Scan for the cell matching the given text and deliver its (x, y) coordinate at center. 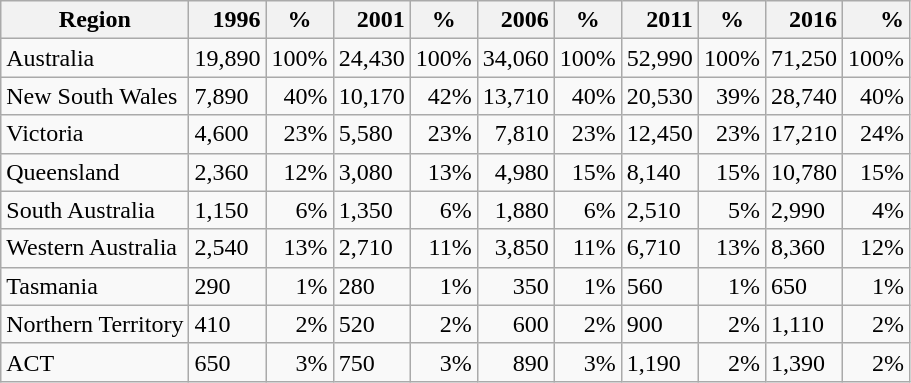
8,360 (804, 248)
10,780 (804, 172)
New South Wales (95, 96)
71,250 (804, 58)
3,850 (516, 248)
17,210 (804, 134)
280 (372, 286)
4,980 (516, 172)
5% (732, 210)
1,150 (228, 210)
South Australia (95, 210)
10,170 (372, 96)
2011 (660, 20)
4,600 (228, 134)
5,580 (372, 134)
ACT (95, 362)
52,990 (660, 58)
520 (372, 324)
20,530 (660, 96)
2001 (372, 20)
1,350 (372, 210)
600 (516, 324)
8,140 (660, 172)
290 (228, 286)
42% (444, 96)
4% (876, 210)
2016 (804, 20)
28,740 (804, 96)
Queensland (95, 172)
1996 (228, 20)
Region (95, 20)
Tasmania (95, 286)
1,190 (660, 362)
Western Australia (95, 248)
2,710 (372, 248)
13,710 (516, 96)
2006 (516, 20)
Northern Territory (95, 324)
6,710 (660, 248)
Australia (95, 58)
3,080 (372, 172)
19,890 (228, 58)
1,390 (804, 362)
2,360 (228, 172)
2,990 (804, 210)
39% (732, 96)
560 (660, 286)
900 (660, 324)
750 (372, 362)
410 (228, 324)
24,430 (372, 58)
890 (516, 362)
Victoria (95, 134)
24% (876, 134)
12,450 (660, 134)
7,810 (516, 134)
1,110 (804, 324)
2,510 (660, 210)
7,890 (228, 96)
350 (516, 286)
2,540 (228, 248)
34,060 (516, 58)
1,880 (516, 210)
